From the cell containing the given text, extract its center point as (x, y) coordinate. 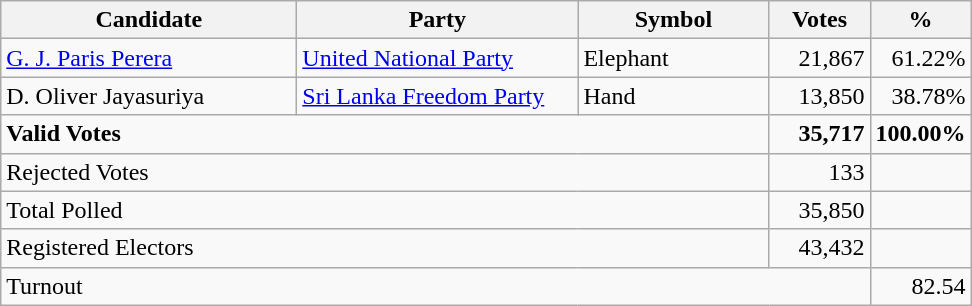
38.78% (920, 96)
% (920, 20)
133 (820, 172)
Candidate (149, 20)
Symbol (674, 20)
D. Oliver Jayasuriya (149, 96)
Turnout (436, 286)
35,717 (820, 134)
Sri Lanka Freedom Party (438, 96)
Votes (820, 20)
Rejected Votes (385, 172)
Valid Votes (385, 134)
Hand (674, 96)
Elephant (674, 58)
G. J. Paris Perera (149, 58)
Registered Electors (385, 248)
100.00% (920, 134)
United National Party (438, 58)
82.54 (920, 286)
43,432 (820, 248)
21,867 (820, 58)
61.22% (920, 58)
35,850 (820, 210)
Party (438, 20)
Total Polled (385, 210)
13,850 (820, 96)
